Provide the (x, y) coordinate of the cell's center where the given text is located.  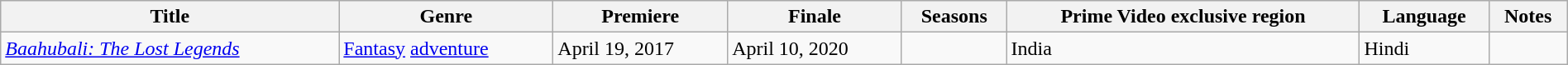
Seasons (954, 17)
April 19, 2017 (640, 48)
Premiere (640, 17)
Baahubali: The Lost Legends (170, 48)
Notes (1528, 17)
India (1183, 48)
Prime Video exclusive region (1183, 17)
Language (1424, 17)
Fantasy adventure (447, 48)
Hindi (1424, 48)
Finale (815, 17)
April 10, 2020 (815, 48)
Title (170, 17)
Genre (447, 17)
